Search for the cell housing the specified text and yield its [X, Y] center coordinate. 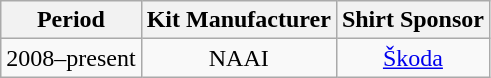
Period [71, 20]
NAAI [238, 58]
Kit Manufacturer [238, 20]
Shirt Sponsor [412, 20]
2008–present [71, 58]
Škoda [412, 58]
